Locate the cell with the specified text and output its (x, y) center coordinate. 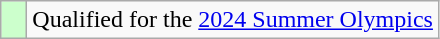
Qualified for the 2024 Summer Olympics (233, 20)
